Pinpoint the cell where the given text exists, returning its [X, Y] midpoint coordinate. 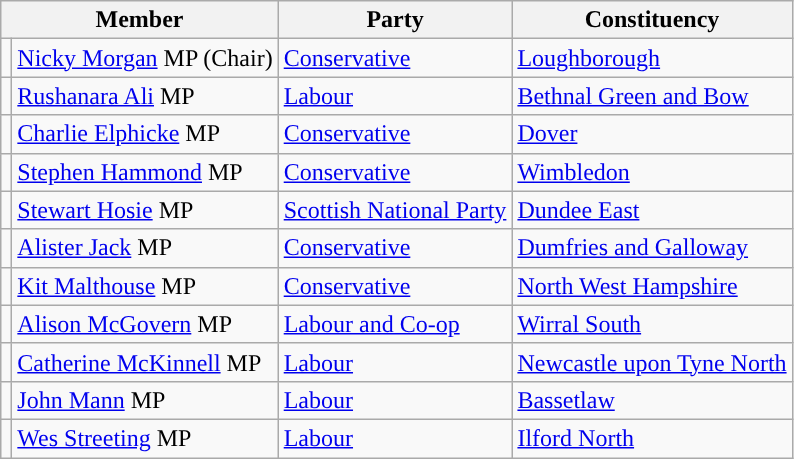
Stewart Hosie MP [145, 210]
Bassetlaw [652, 400]
Dundee East [652, 210]
Labour and Co-op [395, 324]
North West Hampshire [652, 286]
Scottish National Party [395, 210]
Alister Jack MP [145, 248]
Loughborough [652, 58]
Wimbledon [652, 172]
Bethnal Green and Bow [652, 96]
Charlie Elphicke MP [145, 134]
Member [140, 20]
Constituency [652, 20]
Stephen Hammond MP [145, 172]
Catherine McKinnell MP [145, 362]
Wes Streeting MP [145, 438]
Dover [652, 134]
Ilford North [652, 438]
Party [395, 20]
Rushanara Ali MP [145, 96]
Alison McGovern MP [145, 324]
John Mann MP [145, 400]
Nicky Morgan MP (Chair) [145, 58]
Wirral South [652, 324]
Kit Malthouse MP [145, 286]
Dumfries and Galloway [652, 248]
Newcastle upon Tyne North [652, 362]
